Identify which cell holds the provided text, then report its [X, Y] central coordinate. 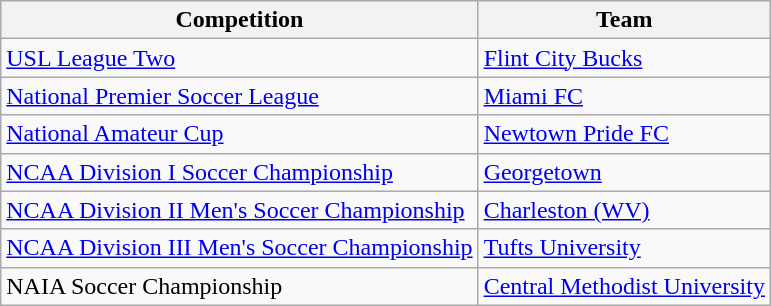
Charleston (WV) [624, 210]
NCAA Division III Men's Soccer Championship [240, 248]
Tufts University [624, 248]
National Premier Soccer League [240, 96]
Georgetown [624, 172]
NCAA Division I Soccer Championship [240, 172]
Team [624, 20]
Competition [240, 20]
National Amateur Cup [240, 134]
NAIA Soccer Championship [240, 286]
Central Methodist University [624, 286]
USL League Two [240, 58]
NCAA Division II Men's Soccer Championship [240, 210]
Newtown Pride FC [624, 134]
Miami FC [624, 96]
Flint City Bucks [624, 58]
